Identify which cell holds the provided text, then report its [X, Y] central coordinate. 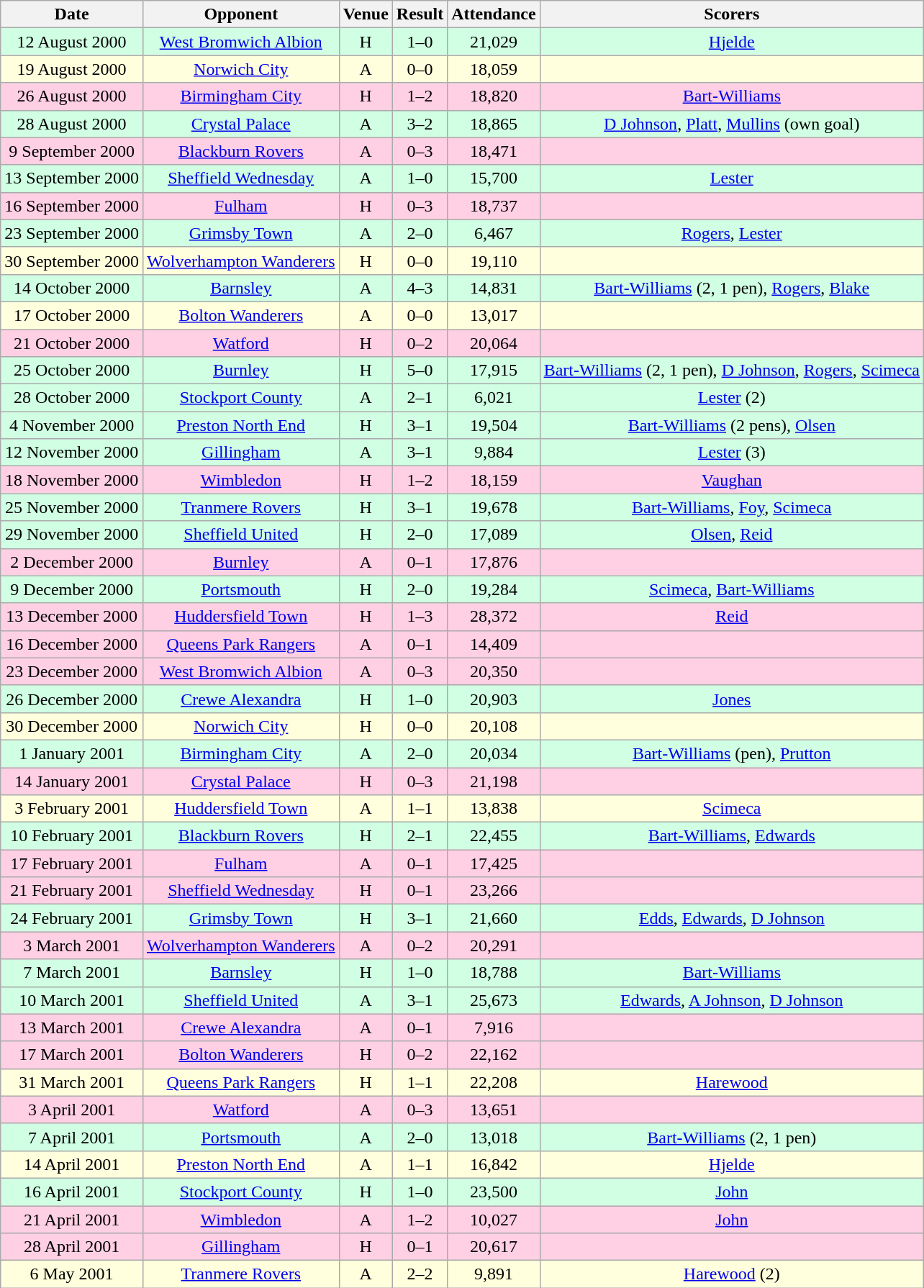
9,891 [494, 1274]
7,916 [494, 1028]
22,208 [494, 1082]
18,159 [494, 480]
28 April 2001 [72, 1247]
18,471 [494, 151]
Vaughan [731, 480]
7 March 2001 [72, 973]
Bart-Williams (2, 1 pen), Rogers, Blake [731, 288]
30 September 2000 [72, 260]
14 October 2000 [72, 288]
D Johnson, Platt, Mullins (own goal) [731, 124]
21 October 2000 [72, 343]
Scimeca [731, 809]
Bart-Williams, Foy, Scimeca [731, 507]
20,903 [494, 699]
Attendance [494, 14]
29 November 2000 [72, 535]
12 November 2000 [72, 453]
5–0 [420, 371]
Olsen, Reid [731, 535]
13 September 2000 [72, 178]
13 December 2000 [72, 617]
17,089 [494, 535]
24 February 2001 [72, 918]
Scimeca, Bart-Williams [731, 589]
17,425 [494, 863]
17 October 2000 [72, 315]
1 January 2001 [72, 753]
26 August 2000 [72, 96]
17 March 2001 [72, 1055]
7 April 2001 [72, 1137]
Jones [731, 699]
Edds, Edwards, D Johnson [731, 918]
20,291 [494, 945]
Edwards, A Johnson, D Johnson [731, 1000]
19,284 [494, 589]
Reid [731, 617]
Bart-Williams, Edwards [731, 836]
13,651 [494, 1110]
16 April 2001 [72, 1192]
23 December 2000 [72, 671]
10 March 2001 [72, 1000]
4–3 [420, 288]
18,788 [494, 973]
21,198 [494, 781]
3 April 2001 [72, 1110]
25,673 [494, 1000]
2–2 [420, 1274]
17,915 [494, 371]
28 August 2000 [72, 124]
9 September 2000 [72, 151]
14,831 [494, 288]
23,500 [494, 1192]
3–2 [420, 124]
18 November 2000 [72, 480]
16 December 2000 [72, 644]
22,162 [494, 1055]
15,700 [494, 178]
19 August 2000 [72, 69]
10 February 2001 [72, 836]
21,029 [494, 42]
28,372 [494, 617]
13 March 2001 [72, 1028]
26 December 2000 [72, 699]
18,059 [494, 69]
Date [72, 14]
12 August 2000 [72, 42]
20,064 [494, 343]
30 December 2000 [72, 726]
20,350 [494, 671]
21 April 2001 [72, 1220]
20,034 [494, 753]
Lester (3) [731, 453]
16,842 [494, 1164]
21,660 [494, 918]
Bart-Williams (2, 1 pen) [731, 1137]
Lester [731, 178]
18,820 [494, 96]
31 March 2001 [72, 1082]
17 February 2001 [72, 863]
Bart-Williams (2 pens), Olsen [731, 425]
16 September 2000 [72, 206]
18,865 [494, 124]
19,678 [494, 507]
17,876 [494, 562]
Harewood (2) [731, 1274]
20,617 [494, 1247]
2 December 2000 [72, 562]
20,108 [494, 726]
13,018 [494, 1137]
18,737 [494, 206]
25 November 2000 [72, 507]
13,017 [494, 315]
14 April 2001 [72, 1164]
4 November 2000 [72, 425]
6,021 [494, 398]
3 March 2001 [72, 945]
23 September 2000 [72, 233]
Lester (2) [731, 398]
Venue [366, 14]
3 February 2001 [72, 809]
10,027 [494, 1220]
28 October 2000 [72, 398]
14 January 2001 [72, 781]
1–3 [420, 617]
22,455 [494, 836]
14,409 [494, 644]
25 October 2000 [72, 371]
9 December 2000 [72, 589]
Bart-Williams (pen), Prutton [731, 753]
Harewood [731, 1082]
Bart-Williams (2, 1 pen), D Johnson, Rogers, Scimeca [731, 371]
Scorers [731, 14]
6,467 [494, 233]
21 February 2001 [72, 891]
13,838 [494, 809]
Opponent [240, 14]
Rogers, Lester [731, 233]
Result [420, 14]
9,884 [494, 453]
19,504 [494, 425]
23,266 [494, 891]
6 May 2001 [72, 1274]
19,110 [494, 260]
